Scan for the cell matching the given text and deliver its [X, Y] coordinate at center. 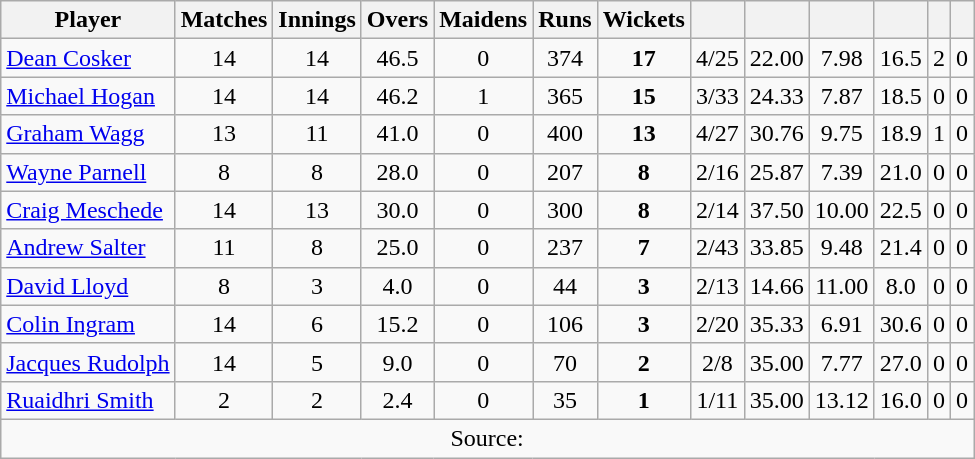
41.0 [397, 134]
2/14 [717, 210]
6.91 [842, 324]
7.87 [842, 96]
15 [644, 96]
2/43 [717, 248]
18.5 [900, 96]
365 [565, 96]
Overs [397, 20]
9.75 [842, 134]
16.0 [900, 400]
22.5 [900, 210]
Colin Ingram [88, 324]
300 [565, 210]
11.00 [842, 286]
35.33 [776, 324]
David Lloyd [88, 286]
4/25 [717, 58]
21.4 [900, 248]
2/20 [717, 324]
30.76 [776, 134]
Source: [488, 438]
7.39 [842, 172]
2/16 [717, 172]
7 [644, 248]
46.2 [397, 96]
Innings [317, 20]
Wayne Parnell [88, 172]
25.0 [397, 248]
Jacques Rudolph [88, 362]
37.50 [776, 210]
9.48 [842, 248]
46.5 [397, 58]
7.98 [842, 58]
25.87 [776, 172]
35 [565, 400]
15.2 [397, 324]
33.85 [776, 248]
Dean Cosker [88, 58]
Ruaidhri Smith [88, 400]
7.77 [842, 362]
44 [565, 286]
2/8 [717, 362]
400 [565, 134]
16.5 [900, 58]
70 [565, 362]
6 [317, 324]
Craig Meschede [88, 210]
9.0 [397, 362]
207 [565, 172]
22.00 [776, 58]
2.4 [397, 400]
8.0 [900, 286]
28.0 [397, 172]
Andrew Salter [88, 248]
Player [88, 20]
Wickets [644, 20]
17 [644, 58]
30.0 [397, 210]
10.00 [842, 210]
4/27 [717, 134]
Runs [565, 20]
Michael Hogan [88, 96]
27.0 [900, 362]
30.6 [900, 324]
4.0 [397, 286]
18.9 [900, 134]
2/13 [717, 286]
Matches [224, 20]
3/33 [717, 96]
Graham Wagg [88, 134]
237 [565, 248]
Maidens [484, 20]
106 [565, 324]
21.0 [900, 172]
14.66 [776, 286]
5 [317, 362]
1/11 [717, 400]
13.12 [842, 400]
24.33 [776, 96]
374 [565, 58]
